Return (X, Y) of the center of cell containing provided text 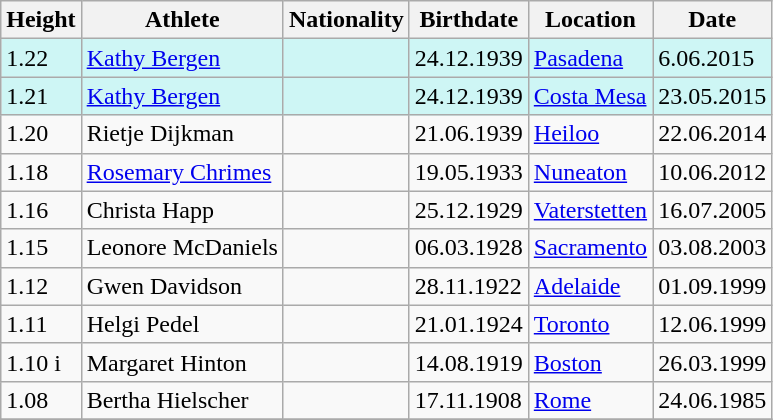
21.06.1939 (468, 134)
16.07.2005 (712, 210)
26.03.1999 (712, 362)
03.08.2003 (712, 248)
1.10 i (41, 362)
Christa Happ (182, 210)
21.01.1924 (468, 324)
Rome (590, 400)
24.06.1985 (712, 400)
25.12.1929 (468, 210)
Pasadena (590, 58)
1.15 (41, 248)
28.11.1922 (468, 286)
1.20 (41, 134)
14.08.1919 (468, 362)
1.08 (41, 400)
Nationality (346, 20)
Adelaide (590, 286)
Toronto (590, 324)
Height (41, 20)
Bertha Hielscher (182, 400)
Date (712, 20)
Margaret Hinton (182, 362)
10.06.2012 (712, 172)
1.18 (41, 172)
17.11.1908 (468, 400)
1.22 (41, 58)
06.03.1928 (468, 248)
Vaterstetten (590, 210)
Gwen Davidson (182, 286)
Rietje Dijkman (182, 134)
Athlete (182, 20)
1.12 (41, 286)
Nuneaton (590, 172)
19.05.1933 (468, 172)
Location (590, 20)
Birthdate (468, 20)
6.06.2015 (712, 58)
Heiloo (590, 134)
1.16 (41, 210)
Boston (590, 362)
1.11 (41, 324)
Helgi Pedel (182, 324)
01.09.1999 (712, 286)
Costa Mesa (590, 96)
1.21 (41, 96)
12.06.1999 (712, 324)
22.06.2014 (712, 134)
23.05.2015 (712, 96)
Rosemary Chrimes (182, 172)
Leonore McDaniels (182, 248)
Sacramento (590, 248)
